Determine the (X, Y) coordinate at the center of the cell enclosing the given text.  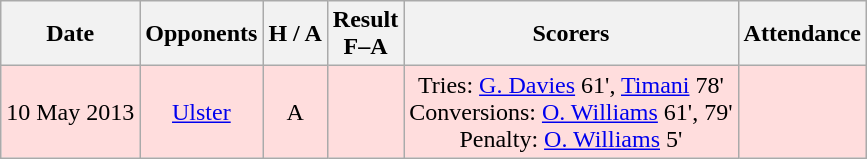
H / A (295, 34)
Tries: G. Davies 61', Timani 78' Conversions: O. Williams 61', 79' Penalty: O. Williams 5' (571, 112)
Attendance (802, 34)
Date (70, 34)
10 May 2013 (70, 112)
ResultF–A (365, 34)
Ulster (202, 112)
Scorers (571, 34)
A (295, 112)
Opponents (202, 34)
